Find where the given text appears and provide that cell's center as (X, Y) coordinate. 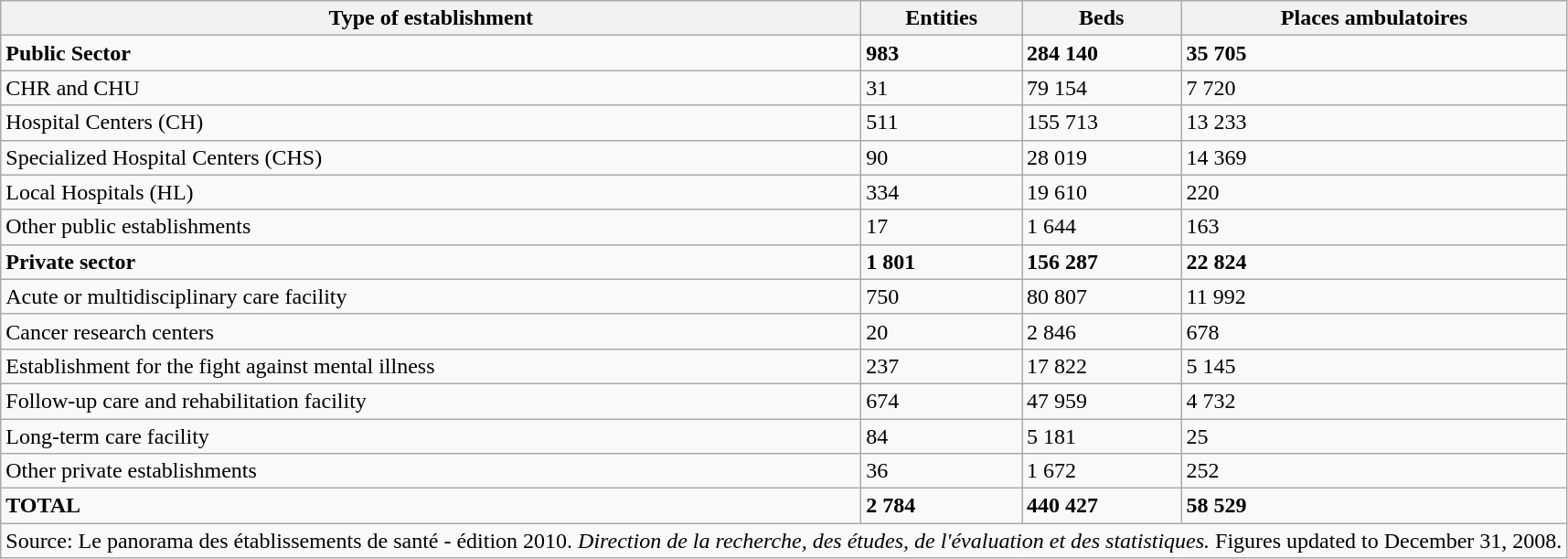
2 846 (1102, 331)
750 (942, 296)
7 720 (1374, 88)
220 (1374, 192)
Hospital Centers (CH) (432, 123)
Follow-up care and rehabilitation facility (432, 401)
13 233 (1374, 123)
237 (942, 366)
58 529 (1374, 506)
440 427 (1102, 506)
Beds (1102, 18)
155 713 (1102, 123)
25 (1374, 436)
Type of establishment (432, 18)
84 (942, 436)
17 822 (1102, 366)
31 (942, 88)
1 644 (1102, 227)
35 705 (1374, 53)
CHR and CHU (432, 88)
28 019 (1102, 157)
11 992 (1374, 296)
Specialized Hospital Centers (CHS) (432, 157)
14 369 (1374, 157)
TOTAL (432, 506)
17 (942, 227)
334 (942, 192)
47 959 (1102, 401)
Cancer research centers (432, 331)
983 (942, 53)
Acute or multidisciplinary care facility (432, 296)
Other public establishments (432, 227)
20 (942, 331)
284 140 (1102, 53)
1 672 (1102, 471)
Private sector (432, 262)
79 154 (1102, 88)
Entities (942, 18)
5 181 (1102, 436)
4 732 (1374, 401)
674 (942, 401)
511 (942, 123)
163 (1374, 227)
Places ambulatoires (1374, 18)
Establishment for the fight against mental illness (432, 366)
Long-term care facility (432, 436)
80 807 (1102, 296)
678 (1374, 331)
156 287 (1102, 262)
5 145 (1374, 366)
22 824 (1374, 262)
252 (1374, 471)
Public Sector (432, 53)
Other private establishments (432, 471)
36 (942, 471)
1 801 (942, 262)
2 784 (942, 506)
Local Hospitals (HL) (432, 192)
90 (942, 157)
19 610 (1102, 192)
